For the text-containing cell, return its midpoint in [X, Y] coordinate format. 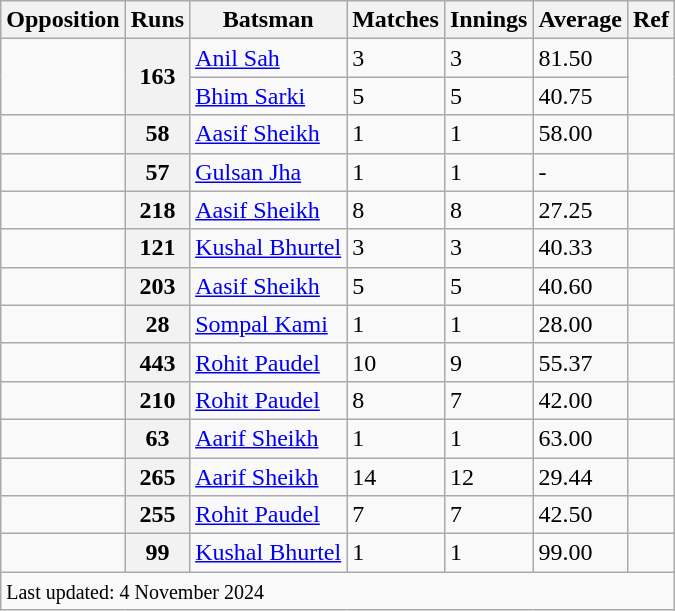
255 [157, 515]
58 [157, 134]
57 [157, 172]
9 [488, 362]
40.75 [580, 96]
265 [157, 477]
12 [488, 477]
81.50 [580, 58]
29.44 [580, 477]
Matches [396, 20]
28 [157, 324]
Gulsan Jha [268, 172]
Sompal Kami [268, 324]
218 [157, 210]
Batsman [268, 20]
121 [157, 248]
Runs [157, 20]
203 [157, 286]
28.00 [580, 324]
443 [157, 362]
42.50 [580, 515]
Bhim Sarki [268, 96]
40.33 [580, 248]
Opposition [63, 20]
63 [157, 438]
14 [396, 477]
99.00 [580, 553]
- [580, 172]
Last updated: 4 November 2024 [338, 591]
99 [157, 553]
10 [396, 362]
58.00 [580, 134]
Ref [650, 20]
55.37 [580, 362]
27.25 [580, 210]
Innings [488, 20]
Average [580, 20]
Anil Sah [268, 58]
42.00 [580, 400]
40.60 [580, 286]
210 [157, 400]
63.00 [580, 438]
163 [157, 77]
